Pinpoint the cell where the given text exists, returning its (x, y) midpoint coordinate. 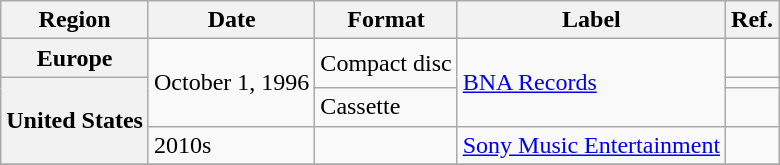
Sony Music Entertainment (591, 145)
Label (591, 20)
BNA Records (591, 82)
Ref. (752, 20)
2010s (231, 145)
Europe (75, 58)
Compact disc (386, 64)
Cassette (386, 107)
Date (231, 20)
Region (75, 20)
October 1, 1996 (231, 82)
United States (75, 120)
Format (386, 20)
